Output the [X, Y] coordinate of the center of the cell containing the given text.  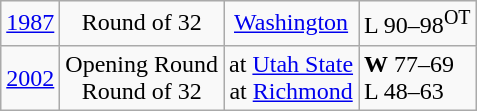
L 90–98OT [418, 24]
Opening RoundRound of 32 [142, 78]
W 77–69L 48–63 [418, 78]
2002 [30, 78]
1987 [30, 24]
Washington [292, 24]
at Utah Stateat Richmond [292, 78]
Round of 32 [142, 24]
